Identify which cell holds the provided text, then report its (X, Y) central coordinate. 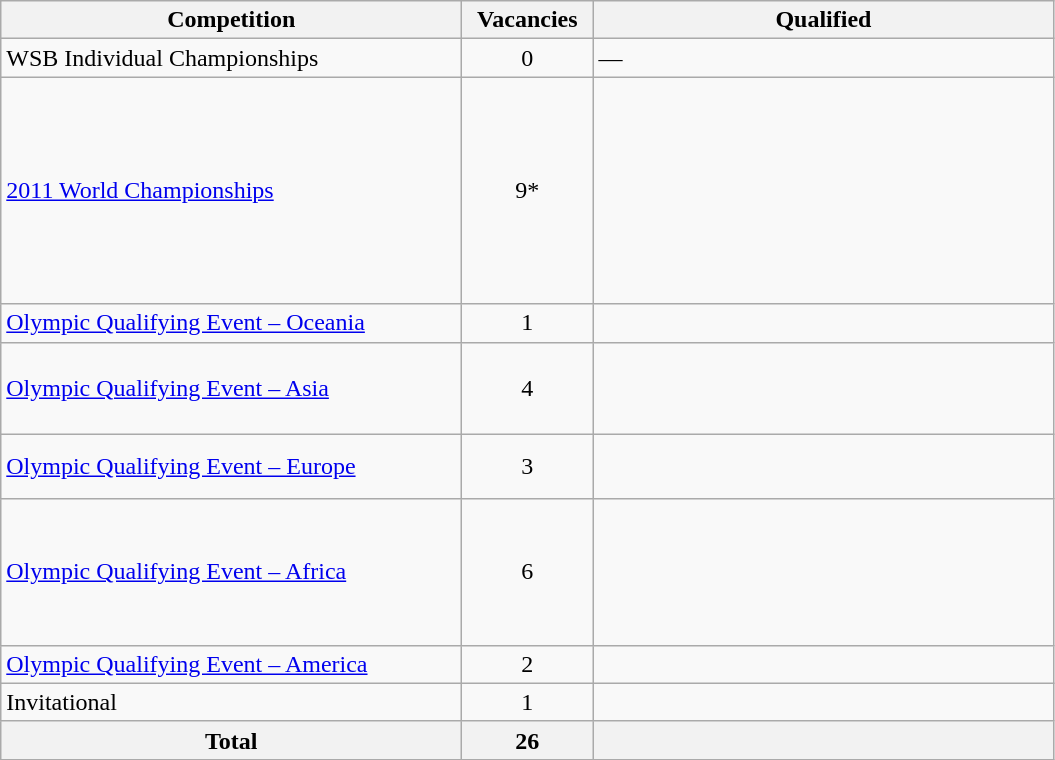
Competition (232, 20)
Vacancies (528, 20)
9* (528, 190)
0 (528, 58)
Olympic Qualifying Event – Asia (232, 388)
— (824, 58)
2 (528, 664)
Invitational (232, 702)
Olympic Qualifying Event – Europe (232, 466)
4 (528, 388)
Olympic Qualifying Event – America (232, 664)
Olympic Qualifying Event – Africa (232, 572)
6 (528, 572)
26 (528, 740)
Olympic Qualifying Event – Oceania (232, 323)
2011 World Championships (232, 190)
3 (528, 466)
Total (232, 740)
WSB Individual Championships (232, 58)
Qualified (824, 20)
